Pinpoint the cell where the given text exists, returning its (x, y) midpoint coordinate. 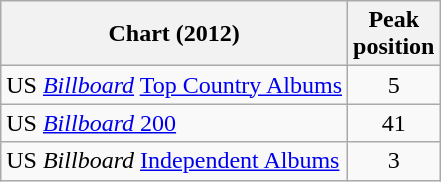
US Billboard 200 (174, 123)
Peakposition (394, 34)
US Billboard Independent Albums (174, 161)
Chart (2012) (174, 34)
41 (394, 123)
US Billboard Top Country Albums (174, 85)
3 (394, 161)
5 (394, 85)
